Output the (X, Y) coordinate of the center of the cell containing the given text.  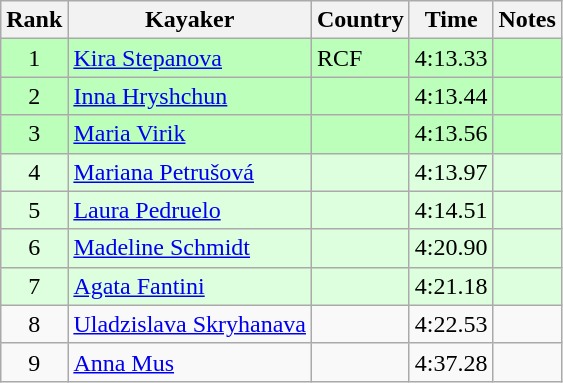
4:21.18 (451, 286)
2 (34, 96)
4:14.51 (451, 210)
4 (34, 172)
8 (34, 324)
4:13.44 (451, 96)
3 (34, 134)
4:22.53 (451, 324)
Notes (527, 20)
4:20.90 (451, 248)
RCF (361, 58)
Uladzislava Skryhanava (190, 324)
Time (451, 20)
7 (34, 286)
1 (34, 58)
Kira Stepanova (190, 58)
5 (34, 210)
Inna Hryshchun (190, 96)
4:13.97 (451, 172)
4:13.56 (451, 134)
Madeline Schmidt (190, 248)
Anna Mus (190, 362)
Laura Pedruelo (190, 210)
Kayaker (190, 20)
9 (34, 362)
6 (34, 248)
Country (361, 20)
4:37.28 (451, 362)
Maria Virik (190, 134)
Agata Fantini (190, 286)
Mariana Petrušová (190, 172)
Rank (34, 20)
4:13.33 (451, 58)
